From the cell containing the given text, extract its center point as [x, y] coordinate. 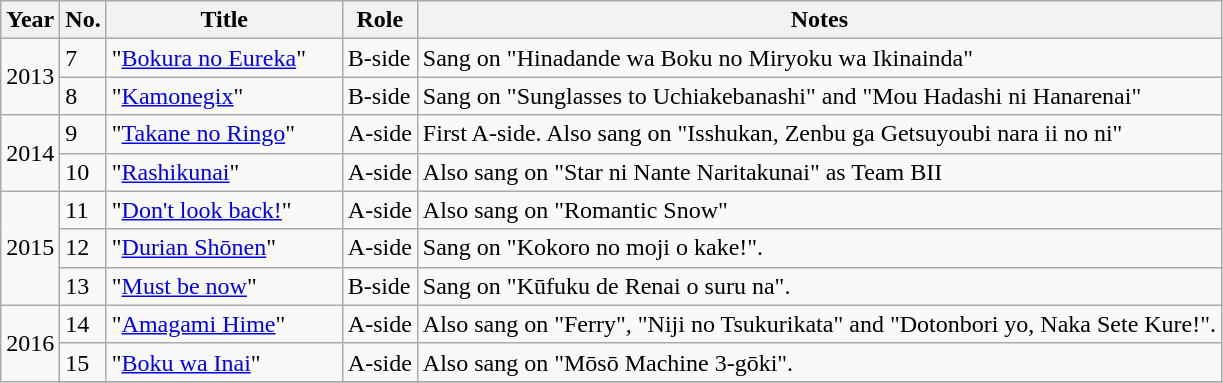
"Takane no Ringo" [224, 134]
Also sang on "Romantic Snow" [819, 210]
Role [380, 20]
8 [83, 96]
"Bokura no Eureka" [224, 58]
2013 [30, 77]
"Must be now" [224, 286]
Also sang on "Star ni Nante Naritakunai" as Team BII [819, 172]
2016 [30, 343]
9 [83, 134]
"Boku wa Inai" [224, 362]
Sang on "Kokoro no moji o kake!". [819, 248]
10 [83, 172]
2015 [30, 248]
"Kamonegix" [224, 96]
13 [83, 286]
No. [83, 20]
12 [83, 248]
"Amagami Hime" [224, 324]
Sang on "Kūfuku de Renai o suru na". [819, 286]
Also sang on "Ferry", "Niji no Tsukurikata" and "Dotonbori yo, Naka Sete Kure!". [819, 324]
"Rashikunai" [224, 172]
14 [83, 324]
Sang on "Hinadande wa Boku no Miryoku wa Ikinainda" [819, 58]
"Durian Shōnen" [224, 248]
"Don't look back!" [224, 210]
15 [83, 362]
Year [30, 20]
Notes [819, 20]
Also sang on "Mōsō Machine 3-gōki". [819, 362]
First A-side. Also sang on "Isshukan, Zenbu ga Getsuyoubi nara ii no ni" [819, 134]
Title [224, 20]
7 [83, 58]
2014 [30, 153]
Sang on "Sunglasses to Uchiakebanashi" and "Mou Hadashi ni Hanarenai" [819, 96]
11 [83, 210]
